Identify which cell holds the provided text, then report its [x, y] central coordinate. 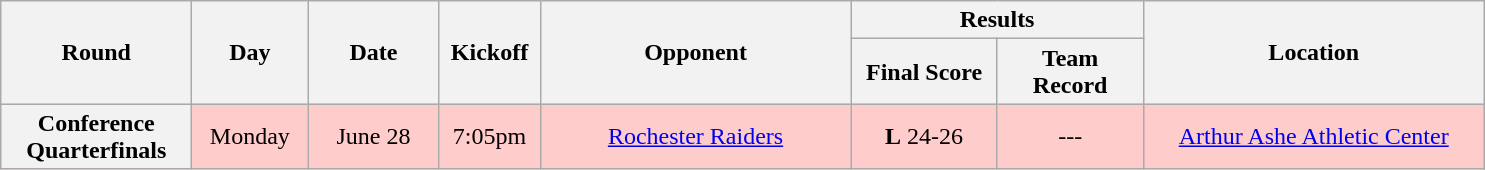
Results [997, 20]
Kickoff [490, 52]
Team Record [1070, 72]
--- [1070, 136]
Rochester Raiders [696, 136]
Day [250, 52]
Location [1314, 52]
Monday [250, 136]
Arthur Ashe Athletic Center [1314, 136]
June 28 [374, 136]
L 24-26 [924, 136]
Opponent [696, 52]
7:05pm [490, 136]
Conference Quarterfinals [96, 136]
Date [374, 52]
Round [96, 52]
Final Score [924, 72]
